Return the [X, Y] coordinate for the center point of the cell that contains the specified text.  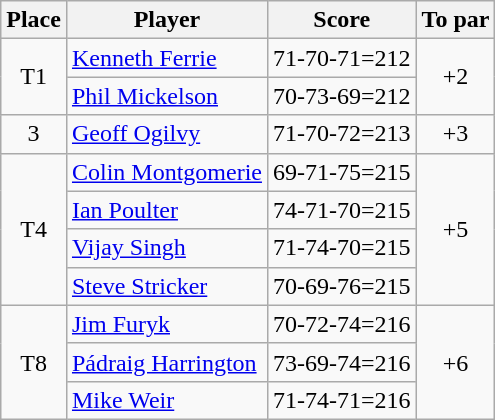
T4 [34, 229]
74-71-70=215 [342, 210]
Phil Mickelson [166, 96]
Geoff Ogilvy [166, 134]
Score [342, 20]
Ian Poulter [166, 210]
+3 [456, 134]
71-74-71=216 [342, 400]
Pádraig Harrington [166, 362]
Steve Stricker [166, 286]
Vijay Singh [166, 248]
71-70-71=212 [342, 58]
Jim Furyk [166, 324]
73-69-74=216 [342, 362]
70-73-69=212 [342, 96]
3 [34, 134]
Colin Montgomerie [166, 172]
T8 [34, 362]
Kenneth Ferrie [166, 58]
Mike Weir [166, 400]
Player [166, 20]
T1 [34, 77]
71-70-72=213 [342, 134]
+6 [456, 362]
71-74-70=215 [342, 248]
69-71-75=215 [342, 172]
+2 [456, 77]
Place [34, 20]
To par [456, 20]
+5 [456, 229]
70-69-76=215 [342, 286]
70-72-74=216 [342, 324]
